Determine the [x, y] coordinate at the center of the cell enclosing the given text.  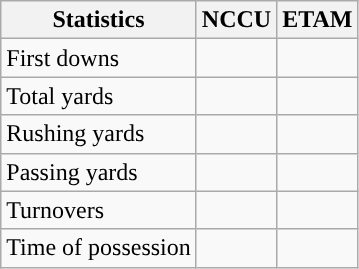
Total yards [99, 96]
Turnovers [99, 210]
Rushing yards [99, 134]
Time of possession [99, 248]
ETAM [318, 20]
Passing yards [99, 172]
NCCU [236, 20]
First downs [99, 58]
Statistics [99, 20]
